Search for the cell housing the specified text and yield its [x, y] center coordinate. 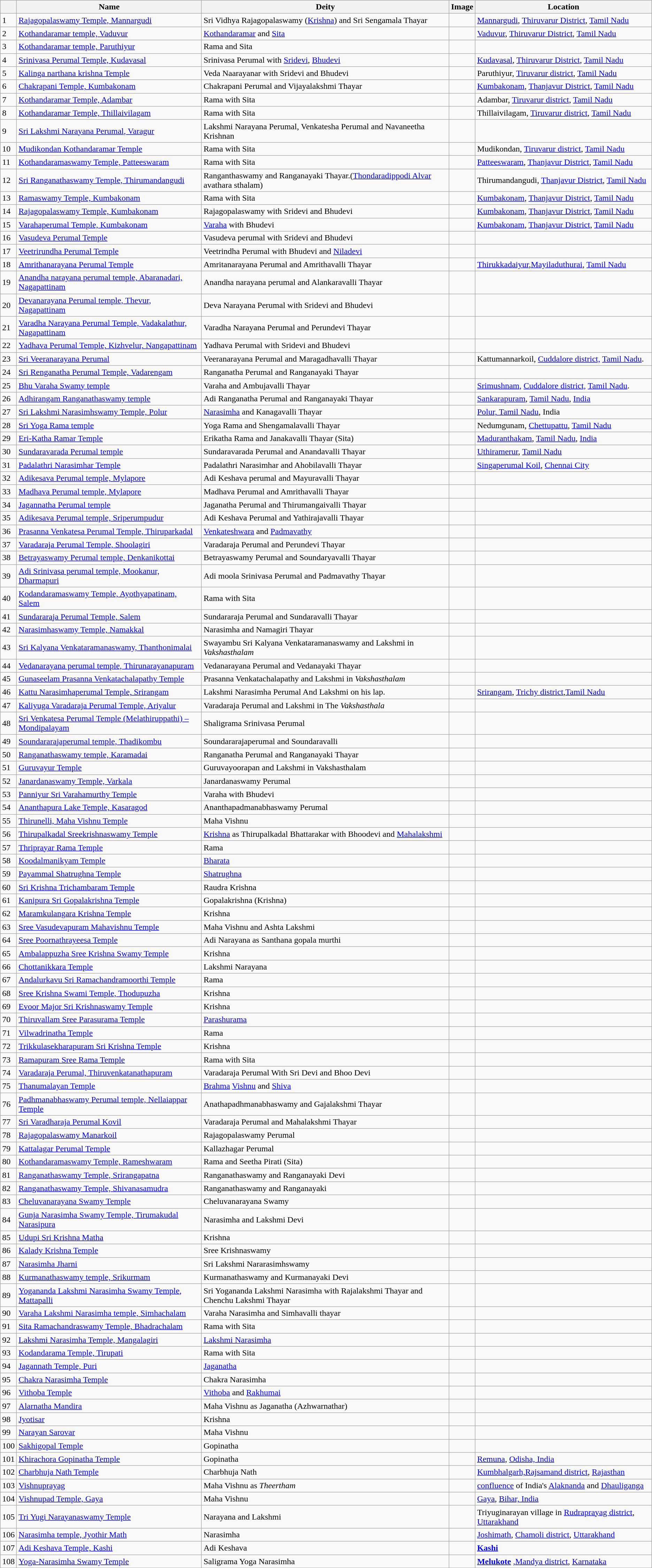
Yadhava Perumal with Sridevi and Bhudevi [325, 346]
Lakshmi Narasimha [325, 1339]
Sree Krishnaswamy [325, 1251]
Vishnuprayag [109, 1485]
Adi moola Srinivasa Perumal and Padmavathy Thayar [325, 576]
Maduranthakam, Tamil Nadu, India [564, 439]
Rajagopalaswamy with Sridevi and Bhudevi [325, 211]
16 [8, 238]
Kumbhalgarh,Rajsamand district, Rajasthan [564, 1472]
51 [8, 768]
85 [8, 1237]
Trikkulasekharapuram Sri Krishna Temple [109, 1046]
101 [8, 1459]
Amritanarayana Perumal and Amrithavalli Thayar [325, 264]
88 [8, 1277]
Padalathri Narasimhar Temple [109, 465]
Yadhava Perumal Temple, Kizhvelur, Nangapattinam [109, 346]
Joshimath, Chamoli district, Uttarakhand [564, 1535]
Anandha narayana perumal temple, Abaranadari, Nagapattinam [109, 282]
Saligrama Yoga Narasimha [325, 1561]
Thirumandangudi, Thanjavur District, Tamil Nadu [564, 180]
3 [8, 47]
Vilwadrinatha Temple [109, 1033]
22 [8, 346]
46 [8, 692]
Rajagopalaswamy Manarkoil [109, 1135]
Lakshmi Narasimha Perumal And Lakshmi on his lap. [325, 692]
107 [8, 1548]
Sri Kalyana Venkataramanaswamy, Thanthonimalai [109, 647]
26 [8, 399]
Varadha Narayana Perumal Temple, Vadakalathur, Nagapattinam [109, 327]
53 [8, 794]
14 [8, 211]
23 [8, 359]
Janardanaswamy Temple, Varkala [109, 781]
Ranganathaswamy Temple, Srirangapatna [109, 1175]
Narasimha Jharni [109, 1264]
Jagannatha Perumal temple [109, 505]
12 [8, 180]
Kothandaramaswamy Temple, Patteeswaram [109, 162]
Nedumgunam, Chettupattu, Tamil Nadu [564, 425]
72 [8, 1046]
Adi Narayana as Santhana gopala murthi [325, 940]
Jyotisar [109, 1419]
Madhava Perumal temple, Mylapore [109, 492]
61 [8, 901]
Erikatha Rama and Janakavalli Thayar (Sita) [325, 439]
Kothandaramaswamy Temple, Rameshwaram [109, 1162]
Kurmanathaswamy and Kurmanayaki Devi [325, 1277]
43 [8, 647]
105 [8, 1517]
Anandha narayana perumal and Alankaravalli Thayar [325, 282]
Lakshmi Narasimha Temple, Mangalagiri [109, 1339]
Narayana and Lakshmi [325, 1517]
Narasimha and Lakshmi Devi [325, 1219]
Payammal Shatrughna Temple [109, 874]
Kothandaramar Temple, Adambar [109, 100]
77 [8, 1122]
Narasimha and Kanagavalli Thayar [325, 412]
80 [8, 1162]
Varaha and Ambujavalli Thayar [325, 385]
Sita Ramachandraswamy Temple, Bhadrachalam [109, 1326]
Kurmanathaswamy temple, Srikurmam [109, 1277]
92 [8, 1339]
Srimushnam, Cuddalore district, Tamil Nadu. [564, 385]
6 [8, 86]
73 [8, 1059]
Varaha Lakshmi Narasimha temple, Simhachalam [109, 1313]
Sree Poornathrayeesa Temple [109, 940]
Sankarapuram, Tamil Nadu, India [564, 399]
78 [8, 1135]
Cheluvanarayana Swamy Temple [109, 1202]
Varadaraja Perumal With Sri Devi and Bhoo Devi [325, 1073]
36 [8, 531]
18 [8, 264]
Yogananda Lakshmi Narasimha Swamy Temple, Mattapalli [109, 1295]
50 [8, 755]
Tri Yugi Narayanaswamy Temple [109, 1517]
Sri Krishna Trichambaram Temple [109, 887]
20 [8, 305]
Sri Varadharaja Perumal Kovil [109, 1122]
Kattalagar Perumal Temple [109, 1149]
62 [8, 914]
Vithoba and Rakhumai [325, 1393]
Narayan Sarovar [109, 1432]
17 [8, 251]
Prasanna Venkatesa Perumal Temple, Thiruparkadal [109, 531]
Kattu Narasimhaperumal Temple, Srirangam [109, 692]
Jaganatha [325, 1366]
Krishna as Thirupalkadal Bhattarakar with Bhoodevi and Mahalakshmi [325, 834]
9 [8, 131]
Vaduvur, Thiruvarur District, Tamil Nadu [564, 33]
71 [8, 1033]
8 [8, 113]
Soundararajaperumal temple, Thadikombu [109, 741]
Parashurama [325, 1020]
Image [462, 7]
63 [8, 927]
Betrayaswamy Perumal and Soundaryavalli Thayar [325, 558]
37 [8, 544]
Sri Lakshmi Nararasimhswamy [325, 1264]
Thriprayar Rama Temple [109, 847]
Thanumalayan Temple [109, 1086]
Adi Srinivasa perumal temple, Mookanur, Dharmapuri [109, 576]
Sri Renganatha Perumal Temple, Vadarengam [109, 372]
7 [8, 100]
Triyuginarayan village in Rudraprayag district, Uttarakhand [564, 1517]
Adi Keshava [325, 1548]
Soundararajaperumal and Soundaravalli [325, 741]
96 [8, 1393]
29 [8, 439]
Cheluvanarayana Swamy [325, 1202]
Rama and Sita [325, 47]
Andalurkavu Sri Ramachandramoorthi Temple [109, 980]
Chakrapani Temple, Kumbakonam [109, 86]
Chakra Narasimha [325, 1380]
Mudikondan Kothandaramar Temple [109, 149]
Ramaswamy Temple, Kumbakonam [109, 198]
Ranganathaswamy and Ranganayaki [325, 1188]
Paruthiyur, Tiruvarur district, Tamil Nadu [564, 73]
Mudikondan, Tiruvarur district, Tamil Nadu [564, 149]
4 [8, 60]
Ambalappuzha Sree Krishna Swamy Temple [109, 953]
69 [8, 1006]
Thiruvallam Sree Parasurama Temple [109, 1020]
confluence of India's Alaknanda and Dhauliganga [564, 1485]
Udupi Sri Krishna Matha [109, 1237]
33 [8, 492]
Sri Venkatesa Perumal Temple (Melathiruppathi) – Mondipalayam [109, 723]
Kallazhagar Perumal [325, 1149]
Sundararaja Perumal and Sundaravalli Thayar [325, 616]
Khirachora Gopinatha Temple [109, 1459]
52 [8, 781]
40 [8, 598]
Venkateshwara and Padmavathy [325, 531]
Shaligrama Srinivasa Perumal [325, 723]
Brahma Vishnu and Shiva [325, 1086]
Sree Krishna Swami Temple, Thodupuzha [109, 993]
Maha Vishnu as Theertham [325, 1485]
65 [8, 953]
13 [8, 198]
11 [8, 162]
Kattumannarkoil, Cuddalore district, Tamil Nadu. [564, 359]
Yoga-Narasimha Swamy Temple [109, 1561]
59 [8, 874]
75 [8, 1086]
Kashi [564, 1548]
Ranganathaswamy temple, Karamadai [109, 755]
Padalathri Narasimhar and Ahobilavalli Thayar [325, 465]
Anathapadhmanabhaswamy and Gajalakshmi Thayar [325, 1104]
Narasimhaswamy Temple, Namakkal [109, 629]
Shatrughna [325, 874]
Guruvayoorapan and Lakshmi in Vakshasthalam [325, 768]
Name [109, 7]
Varadaraja Perumal Temple, Shoolagiri [109, 544]
Sundaravarada Perumal temple [109, 452]
Kanipura Sri Gopalakrishna Temple [109, 901]
Koodalmanikyam Temple [109, 860]
Ranganthaswamy and Ranganayaki Thayar.(Thondaradippodi Alvar avathara sthalam) [325, 180]
Patteeswaram, Thanjavur District, Tamil Nadu [564, 162]
Varadha Narayana Perumal and Perundevi Thayar [325, 327]
81 [8, 1175]
82 [8, 1188]
Chakrapani Perumal and Vijayalakshmi Thayar [325, 86]
Srirangam, Trichy district,Tamil Nadu [564, 692]
Narasimha temple, Jyothir Math [109, 1535]
Charbhuja Nath [325, 1472]
Adi Ranganatha Perumal and Ranganayaki Thayar [325, 399]
84 [8, 1219]
Veeranarayana Perumal and Maragadhavalli Thayar [325, 359]
Adi Keshava perumal and Mayuravalli Thayar [325, 478]
76 [8, 1104]
34 [8, 505]
102 [8, 1472]
Uthiramerur, Tamil Nadu [564, 452]
Narasimha [325, 1535]
Singaperumal Koil, Chennai City [564, 465]
32 [8, 478]
Varahaperumal Temple, Kumbakonam [109, 225]
Kothandaramar Temple, Thillaivilagam [109, 113]
30 [8, 452]
Maha Vishnu and Ashta Lakshmi [325, 927]
Kodandarama Temple, Tirupati [109, 1353]
91 [8, 1326]
Betrayaswamy Perumal temple, Denkanikottai [109, 558]
5 [8, 73]
Rama and Seetha Pirati (Sita) [325, 1162]
Jagannath Temple, Puri [109, 1366]
Sri Yoga Rama temple [109, 425]
2 [8, 33]
Vishnupad Temple, Gaya [109, 1499]
67 [8, 980]
Sri Ranganathaswamy Temple, Thirumandangudi [109, 180]
Kaliyuga Varadaraja Perumal Temple, Ariyalur [109, 705]
Thirupalkadal Sreekrishnaswamy Temple [109, 834]
Sundaravarada Perumal and Anandavalli Thayar [325, 452]
Charbhuja Nath Temple [109, 1472]
Sakhigopal Temple [109, 1446]
83 [8, 1202]
Kothandaramar and Sita [325, 33]
Varadaraja Perumal and Mahalakshmi Thayar [325, 1122]
Yoga Rama and Shengamalavalli Thayar [325, 425]
Veetrirundha Perumal Temple [109, 251]
103 [8, 1485]
19 [8, 282]
48 [8, 723]
74 [8, 1073]
Vedanarayana Perumal and Vedanayaki Thayar [325, 666]
Thillaivilagam, Tiruvarur district, Tamil Nadu [564, 113]
Remuna, Odisha, India [564, 1459]
Kalady Krishna Temple [109, 1251]
Vasudeva perumal with Sridevi and Bhudevi [325, 238]
Amrithanarayana Perumal Temple [109, 264]
90 [8, 1313]
Adi Keshava Temple, Kashi [109, 1548]
106 [8, 1535]
100 [8, 1446]
86 [8, 1251]
Lakshmi Narayana Perumal, Venkatesha Perumal and Navaneetha Krishnan [325, 131]
Srinivasa Perumal with Sridevi, Bhudevi [325, 60]
49 [8, 741]
93 [8, 1353]
Chottanikkara Temple [109, 967]
38 [8, 558]
66 [8, 967]
Swayambu Sri Kalyana Venkataramanaswamy and Lakshmi in Vakshasthalam [325, 647]
42 [8, 629]
Bhu Varaha Swamy temple [109, 385]
60 [8, 887]
95 [8, 1380]
Deity [325, 7]
41 [8, 616]
68 [8, 993]
Eri-Katha Ramar Temple [109, 439]
Kudavasal, Thiruvarur District, Tamil Nadu [564, 60]
Jaganatha Perumal and Thirumangaivalli Thayar [325, 505]
31 [8, 465]
35 [8, 518]
Janardanaswamy Perumal [325, 781]
10 [8, 149]
Devanarayana Perumal temple, Thevur, Nagapattinam [109, 305]
108 [8, 1561]
Ranganathaswamy and Ranganayaki Devi [325, 1175]
Melukote ,Mandya district, Karnataka [564, 1561]
64 [8, 940]
99 [8, 1432]
Sri Lakshmi Narasimhswamy Temple, Polur [109, 412]
94 [8, 1366]
Varadaraja Perumal and Lakshmi in The Vakshasthala [325, 705]
Location [564, 7]
98 [8, 1419]
Veda Naarayanar with Sridevi and Bhudevi [325, 73]
Guruvayur Temple [109, 768]
Mannargudi, Thiruvarur District, Tamil Nadu [564, 20]
Sri Yogananda Lakshmi Narasimha with Rajalakshmi Thayar and Chenchu Lakshmi Thayar [325, 1295]
Sri Lakshmi Narayana Perumal, Varagur [109, 131]
15 [8, 225]
Gunja Narasimha Swamy Temple, Tirumakudal Narasipura [109, 1219]
70 [8, 1020]
56 [8, 834]
Gopalakrishna (Krishna) [325, 901]
Maramkulangara Krishna Temple [109, 914]
25 [8, 385]
27 [8, 412]
24 [8, 372]
Varadaraja Perumal, Thiruvenkatanathapuram [109, 1073]
Adikesava Perumal temple, Sriperumpudur [109, 518]
Gunaseelam Prasanna Venkatachalapathy Temple [109, 679]
Madhava Perumal and Amrithavalli Thayar [325, 492]
Deva Narayana Perumal with Sridevi and Bhudevi [325, 305]
28 [8, 425]
44 [8, 666]
79 [8, 1149]
1 [8, 20]
Thirukkadaiyur,Mayiladuthurai, Tamil Nadu [564, 264]
87 [8, 1264]
Adikesava Perumal temple, Mylapore [109, 478]
Gaya, Bihar, India [564, 1499]
Kodandaramaswamy Temple, Ayothyapatinam, Salem [109, 598]
Prasanna Venkatachalapathy and Lakshmi in Vakshasthalam [325, 679]
Ananthapura Lake Temple, Kasaragod [109, 808]
Kothandaramar temple, Vaduvur [109, 33]
45 [8, 679]
Padhmanabhaswamy Perumal temple, Nellaiappar Temple [109, 1104]
Lakshmi Narayana [325, 967]
58 [8, 860]
Evoor Major Sri Krishnaswamy Temple [109, 1006]
Raudra Krishna [325, 887]
Vedanarayana perumal temple, Thirunarayanapuram [109, 666]
Narasimha and Namagiri Thayar [325, 629]
Thirunelli, Maha Vishnu Temple [109, 821]
55 [8, 821]
Maha Vishnu as Jaganatha (Azhwarnathar) [325, 1406]
Kalinga narthana krishna Temple [109, 73]
57 [8, 847]
Rajagopalaswamy Temple, Mannargudi [109, 20]
Rajagopalaswamy Perumal [325, 1135]
54 [8, 808]
89 [8, 1295]
Ranganathaswamy Temple, Shivanasamudra [109, 1188]
Adhirangam Ranganathaswamy temple [109, 399]
Polur, Tamil Nadu, India [564, 412]
Vithoba Temple [109, 1393]
Sri Veeranarayana Perumal [109, 359]
Ananthapadmanabhaswamy Perumal [325, 808]
97 [8, 1406]
Rajagopalaswamy Temple, Kumbakonam [109, 211]
Adi Keshava Perumal and Yathirajavalli Thayar [325, 518]
Sri Vidhya Rajagopalaswamy (Krishna) and Sri Sengamala Thayar [325, 20]
Sree Vasudevapuram Mahavishnu Temple [109, 927]
Veetrindha Perumal with Bhudevi and Niladevi [325, 251]
Panniyur Sri Varahamurthy Temple [109, 794]
Kothandaramar temple, Paruthiyur [109, 47]
Vasudeva Perumal Temple [109, 238]
Adambar, Tiruvarur district, Tamil Nadu [564, 100]
Srinivasa Perumal Temple, Kudavasal [109, 60]
21 [8, 327]
Ramapuram Sree Rama Temple [109, 1059]
Chakra Narasimha Temple [109, 1380]
Varaha Narasimha and Simhavalli thayar [325, 1313]
104 [8, 1499]
Bharata [325, 860]
Sundararaja Perumal Temple, Salem [109, 616]
Alarnatha Mandira [109, 1406]
Varadaraja Perumal and Perundevi Thayar [325, 544]
39 [8, 576]
47 [8, 705]
